For the text-containing cell, return its midpoint in [x, y] coordinate format. 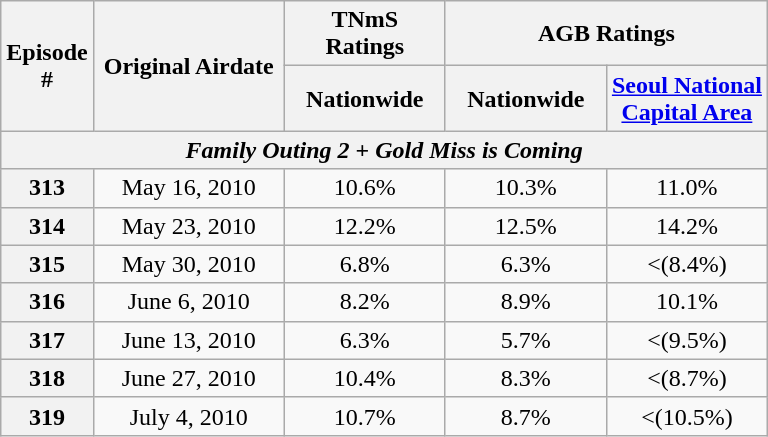
316 [47, 302]
315 [47, 264]
June 27, 2010 [188, 378]
11.0% [686, 188]
318 [47, 378]
14.2% [686, 226]
314 [47, 226]
TNmS Ratings [364, 34]
June 13, 2010 [188, 340]
June 6, 2010 [188, 302]
8.3% [526, 378]
<(10.5%) [686, 416]
12.2% [364, 226]
May 23, 2010 [188, 226]
10.3% [526, 188]
10.1% [686, 302]
8.2% [364, 302]
Seoul National Capital Area [686, 98]
10.6% [364, 188]
10.7% [364, 416]
Episode # [47, 66]
12.5% [526, 226]
10.4% [364, 378]
July 4, 2010 [188, 416]
May 30, 2010 [188, 264]
313 [47, 188]
317 [47, 340]
<(8.7%) [686, 378]
6.8% [364, 264]
Family Outing 2 + Gold Miss is Coming [384, 150]
May 16, 2010 [188, 188]
Original Airdate [188, 66]
8.7% [526, 416]
8.9% [526, 302]
AGB Ratings [606, 34]
<(9.5%) [686, 340]
<(8.4%) [686, 264]
5.7% [526, 340]
319 [47, 416]
